Determine the [x, y] coordinate at the center of the cell enclosing the given text.  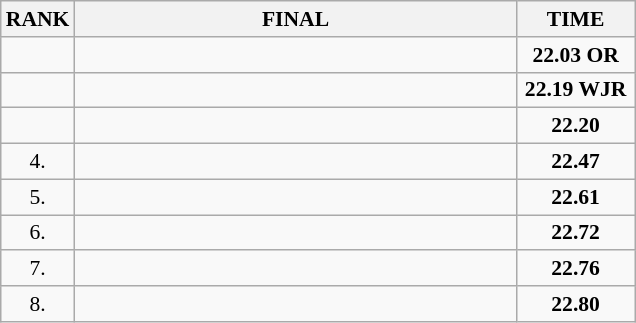
RANK [38, 19]
8. [38, 304]
FINAL [295, 19]
22.72 [576, 233]
22.76 [576, 269]
22.47 [576, 162]
6. [38, 233]
22.03 OR [576, 55]
22.61 [576, 197]
22.19 WJR [576, 90]
22.20 [576, 126]
TIME [576, 19]
22.80 [576, 304]
5. [38, 197]
4. [38, 162]
7. [38, 269]
